Provide the (X, Y) coordinate of the cell's center where the given text is located.  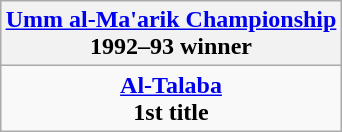
Umm al-Ma'arik Championship1992–93 winner (171, 34)
Al-Talaba1st title (171, 98)
